Pinpoint the cell where the given text exists, returning its (X, Y) midpoint coordinate. 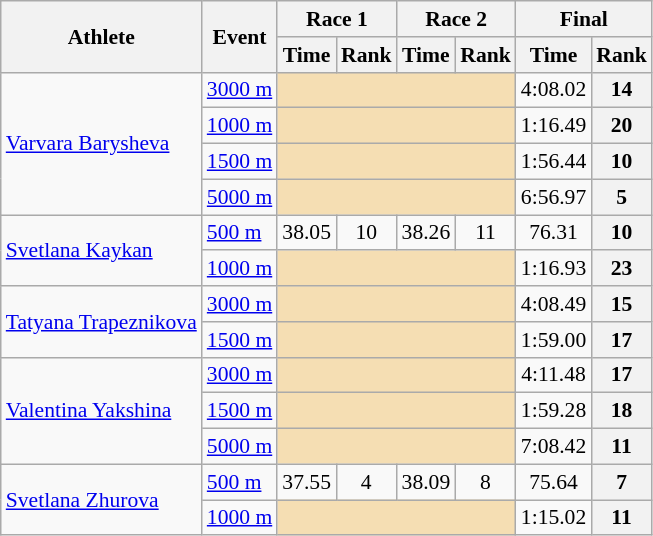
1:16.49 (554, 126)
Event (240, 36)
15 (622, 304)
20 (622, 126)
37.55 (306, 482)
Final (584, 19)
Tatyana Trapeznikova (102, 322)
Athlete (102, 36)
4:08.02 (554, 90)
38.09 (426, 482)
18 (622, 411)
Valentina Yakshina (102, 410)
1:16.93 (554, 269)
1:59.28 (554, 411)
4 (366, 482)
1:59.00 (554, 340)
23 (622, 269)
38.05 (306, 233)
75.64 (554, 482)
4:11.48 (554, 375)
Svetlana Kaykan (102, 250)
Race 2 (456, 19)
38.26 (426, 233)
4:08.49 (554, 304)
7:08.42 (554, 447)
5 (622, 197)
7 (622, 482)
Race 1 (336, 19)
1:15.02 (554, 518)
Varvara Barysheva (102, 143)
14 (622, 90)
Svetlana Zhurova (102, 500)
76.31 (554, 233)
6:56.97 (554, 197)
8 (486, 482)
1:56.44 (554, 162)
